Scan for the cell matching the given text and deliver its [x, y] coordinate at center. 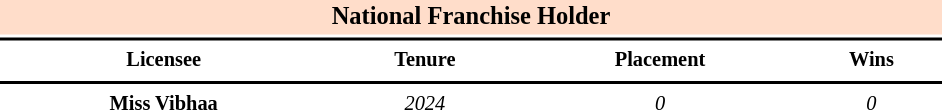
Licensee [164, 61]
National Franchise Holder [471, 18]
Wins [872, 61]
Placement [660, 61]
Tenure [424, 61]
